Determine the [x, y] coordinate at the center of the cell enclosing the given text.  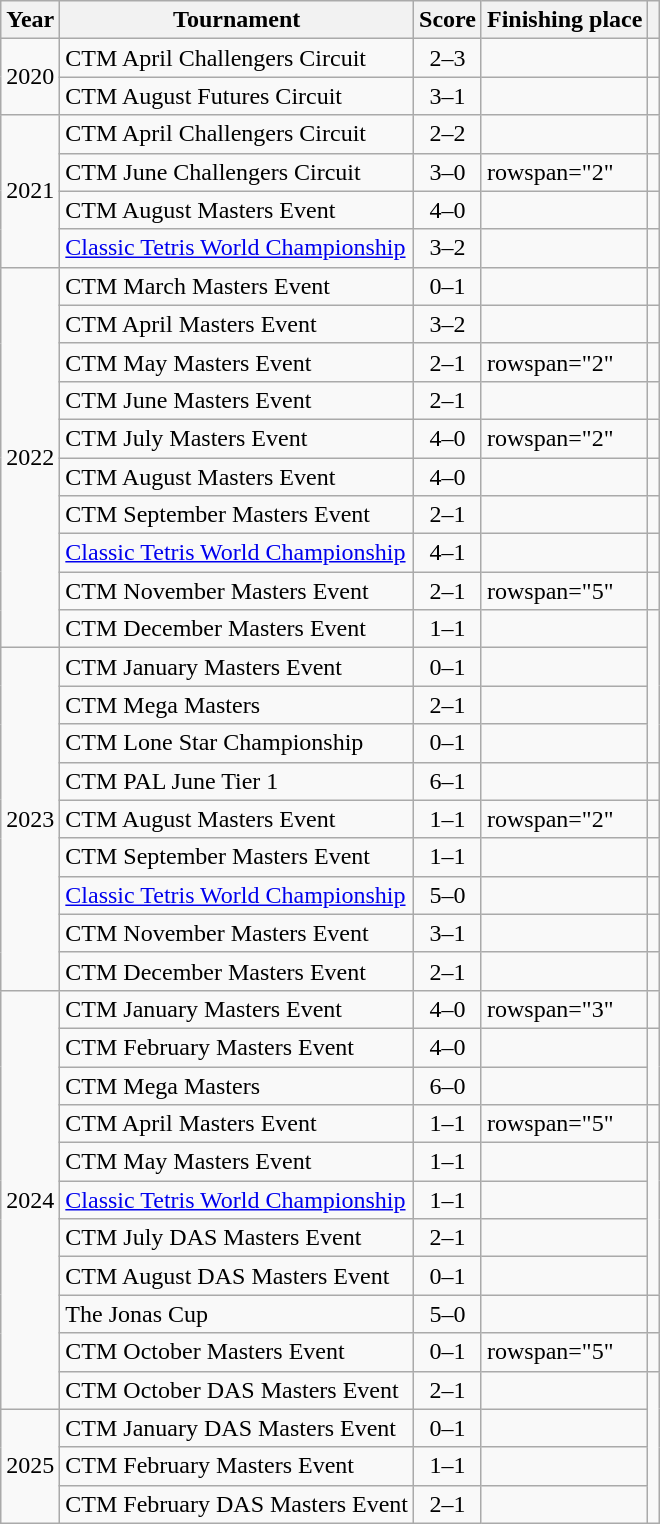
Tournament [237, 20]
CTM July DAS Masters Event [237, 1238]
Finishing place [564, 20]
4–1 [448, 553]
2024 [30, 1200]
2025 [30, 1466]
CTM January DAS Masters Event [237, 1428]
CTM October Masters Event [237, 1352]
rowspan="3" [564, 1009]
CTM PAL June Tier 1 [237, 781]
CTM June Challengers Circuit [237, 172]
The Jonas Cup [237, 1314]
CTM August DAS Masters Event [237, 1276]
CTM June Masters Event [237, 400]
Year [30, 20]
2022 [30, 458]
6–1 [448, 781]
2021 [30, 191]
3–0 [448, 172]
2020 [30, 77]
Score [448, 20]
2–2 [448, 134]
CTM October DAS Masters Event [237, 1390]
CTM Lone Star Championship [237, 743]
CTM February DAS Masters Event [237, 1504]
CTM August Futures Circuit [237, 96]
2023 [30, 820]
CTM March Masters Event [237, 286]
6–0 [448, 1085]
2–3 [448, 58]
CTM July Masters Event [237, 438]
